Extract the [X, Y] coordinate from the center of the cell holding the provided text.  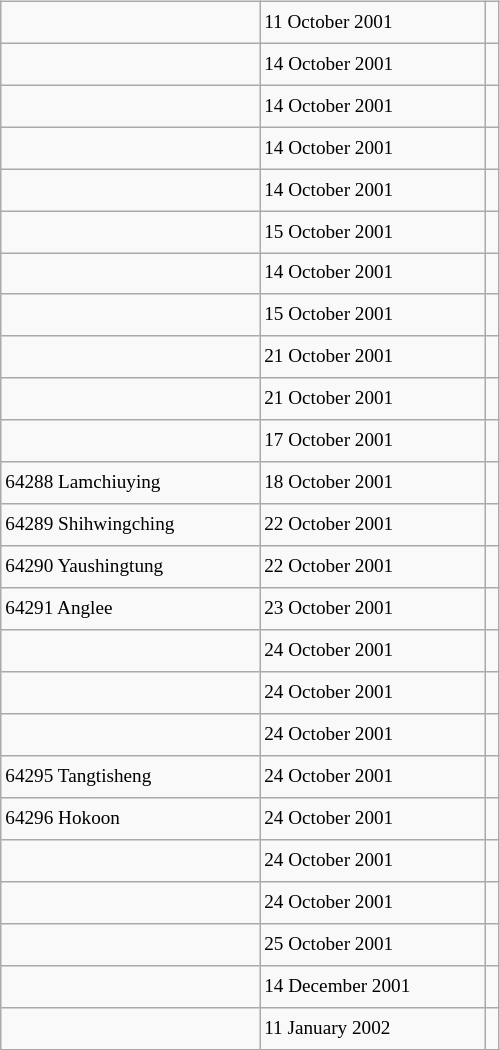
17 October 2001 [373, 441]
11 January 2002 [373, 1028]
11 October 2001 [373, 22]
23 October 2001 [373, 609]
64291 Anglee [130, 609]
18 October 2001 [373, 483]
64296 Hokoon [130, 819]
64289 Shihwingching [130, 525]
64288 Lamchiuying [130, 483]
64290 Yaushingtung [130, 567]
64295 Tangtisheng [130, 777]
25 October 2001 [373, 944]
14 December 2001 [373, 986]
